Pinpoint the cell where the given text exists, returning its [x, y] midpoint coordinate. 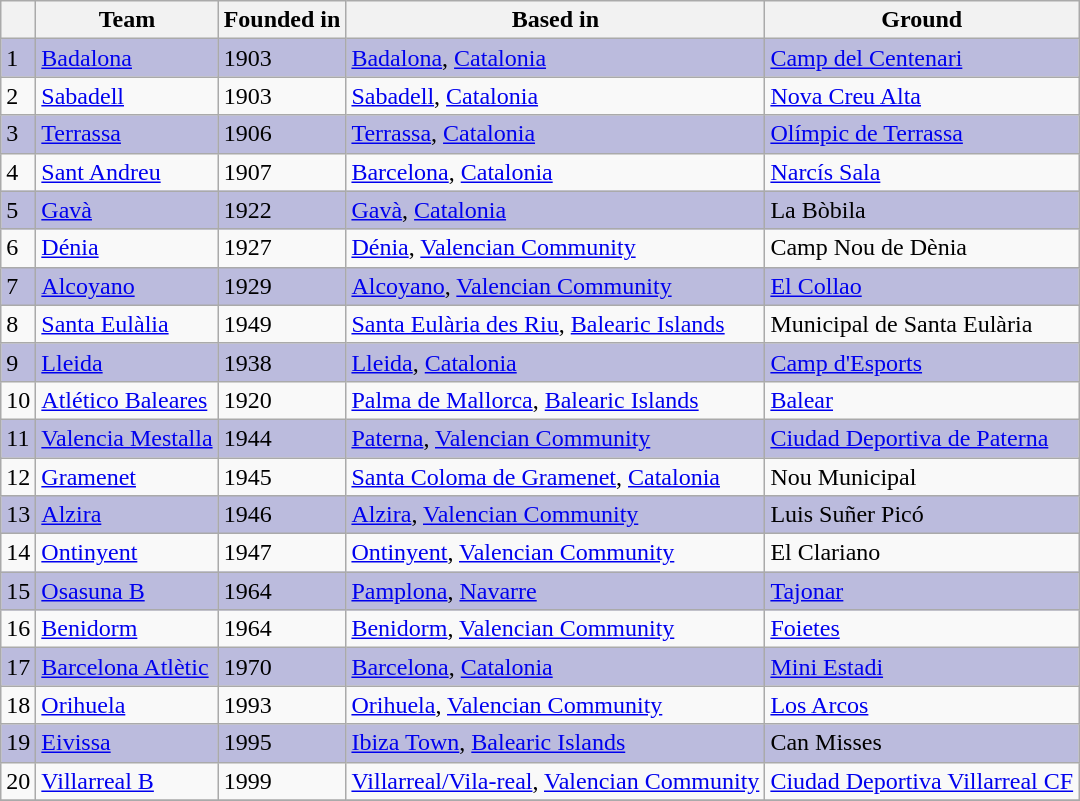
6 [18, 248]
1929 [282, 286]
Lleida, Catalonia [556, 362]
11 [18, 438]
1999 [282, 781]
Barcelona Atlètic [127, 667]
Osasuna B [127, 591]
Ibiza Town, Balearic Islands [556, 743]
Pamplona, Navarre [556, 591]
1970 [282, 667]
1920 [282, 400]
Benidorm, Valencian Community [556, 629]
El Collao [922, 286]
Ontinyent [127, 553]
Nou Municipal [922, 477]
Santa Eulàlia [127, 324]
7 [18, 286]
1995 [282, 743]
12 [18, 477]
16 [18, 629]
Sabadell, Catalonia [556, 96]
Ground [922, 20]
Camp d'Esports [922, 362]
Olímpic de Terrassa [922, 134]
4 [18, 172]
Palma de Mallorca, Balearic Islands [556, 400]
Camp Nou de Dènia [922, 248]
1907 [282, 172]
Narcís Sala [922, 172]
1949 [282, 324]
Villarreal/Vila-real, Valencian Community [556, 781]
Badalona [127, 58]
Paterna, Valencian Community [556, 438]
1993 [282, 705]
Badalona, Catalonia [556, 58]
Balear [922, 400]
Los Arcos [922, 705]
Santa Eulària des Riu, Balearic Islands [556, 324]
19 [18, 743]
Gavà, Catalonia [556, 210]
3 [18, 134]
9 [18, 362]
Terrassa [127, 134]
Camp del Centenari [922, 58]
Based in [556, 20]
Mini Estadi [922, 667]
14 [18, 553]
Orihuela [127, 705]
Tajonar [922, 591]
Villarreal B [127, 781]
1945 [282, 477]
Alzira [127, 515]
15 [18, 591]
Municipal de Santa Eulària [922, 324]
1922 [282, 210]
1906 [282, 134]
20 [18, 781]
Team [127, 20]
Ontinyent, Valencian Community [556, 553]
Foietes [922, 629]
Lleida [127, 362]
1946 [282, 515]
El Clariano [922, 553]
Dénia, Valencian Community [556, 248]
Gramenet [127, 477]
8 [18, 324]
Terrassa, Catalonia [556, 134]
1938 [282, 362]
1944 [282, 438]
Founded in [282, 20]
Valencia Mestalla [127, 438]
1 [18, 58]
Gavà [127, 210]
17 [18, 667]
Eivissa [127, 743]
5 [18, 210]
Atlético Baleares [127, 400]
13 [18, 515]
Alcoyano, Valencian Community [556, 286]
1947 [282, 553]
Luis Suñer Picó [922, 515]
Nova Creu Alta [922, 96]
Ciudad Deportiva de Paterna [922, 438]
2 [18, 96]
Sabadell [127, 96]
Dénia [127, 248]
Sant Andreu [127, 172]
18 [18, 705]
Alcoyano [127, 286]
La Bòbila [922, 210]
Santa Coloma de Gramenet, Catalonia [556, 477]
Alzira, Valencian Community [556, 515]
Ciudad Deportiva Villarreal CF [922, 781]
Can Misses [922, 743]
1927 [282, 248]
10 [18, 400]
Orihuela, Valencian Community [556, 705]
Benidorm [127, 629]
